Determine the [X, Y] coordinate at the center of the cell enclosing the given text.  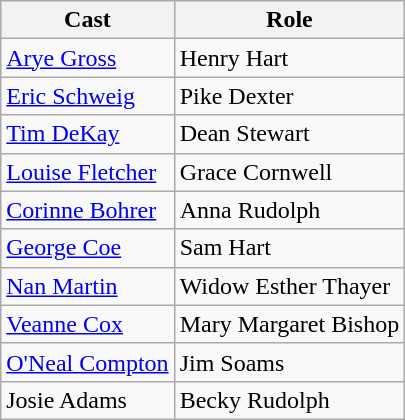
Corinne Bohrer [88, 210]
Anna Rudolph [290, 210]
Pike Dexter [290, 96]
Tim DeKay [88, 134]
Widow Esther Thayer [290, 286]
Louise Fletcher [88, 172]
Becky Rudolph [290, 400]
Role [290, 20]
Arye Gross [88, 58]
Dean Stewart [290, 134]
Josie Adams [88, 400]
O'Neal Compton [88, 362]
Mary Margaret Bishop [290, 324]
Jim Soams [290, 362]
Sam Hart [290, 248]
George Coe [88, 248]
Nan Martin [88, 286]
Eric Schweig [88, 96]
Henry Hart [290, 58]
Cast [88, 20]
Veanne Cox [88, 324]
Grace Cornwell [290, 172]
